Identify which cell holds the provided text, then report its (x, y) central coordinate. 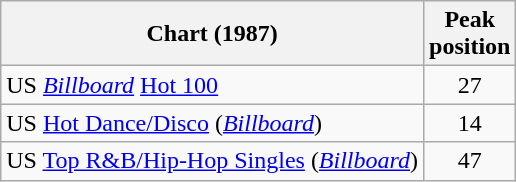
14 (470, 123)
47 (470, 161)
27 (470, 85)
Chart (1987) (212, 34)
US Billboard Hot 100 (212, 85)
US Hot Dance/Disco (Billboard) (212, 123)
US Top R&B/Hip-Hop Singles (Billboard) (212, 161)
Peakposition (470, 34)
